Locate the cell with the specified text and output its [x, y] center coordinate. 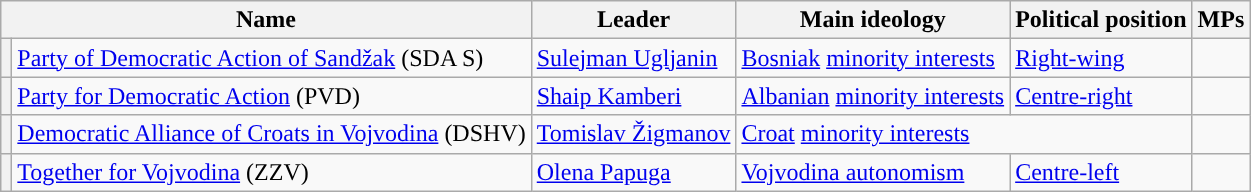
Leader [634, 20]
Name [266, 20]
MPs [1221, 20]
Albanian minority interests [873, 96]
Together for Vojvodina (ZZV) [272, 172]
Olena Papuga [634, 172]
Democratic Alliance of Croats in Vojvodina (DSHV) [272, 134]
Right-wing [1101, 58]
Bosniak minority interests [873, 58]
Shaip Kamberi [634, 96]
Tomislav Žigmanov [634, 134]
Centre-right [1101, 96]
Sulejman Ugljanin [634, 58]
Party of Democratic Action of Sandžak (SDA S) [272, 58]
Centre-left [1101, 172]
Croat minority interests [964, 134]
Political position [1101, 20]
Party for Democratic Action (PVD) [272, 96]
Main ideology [873, 20]
Vojvodina autonomism [873, 172]
